Determine the (x, y) coordinate at the center of the cell enclosing the given text.  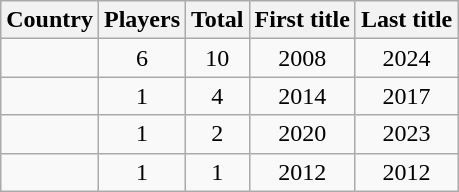
4 (218, 96)
First title (302, 20)
10 (218, 58)
6 (142, 58)
Total (218, 20)
Country (50, 20)
2020 (302, 134)
Last title (406, 20)
Players (142, 20)
2024 (406, 58)
2017 (406, 96)
2014 (302, 96)
2 (218, 134)
2023 (406, 134)
2008 (302, 58)
